For the text-containing cell, return its midpoint in [X, Y] coordinate format. 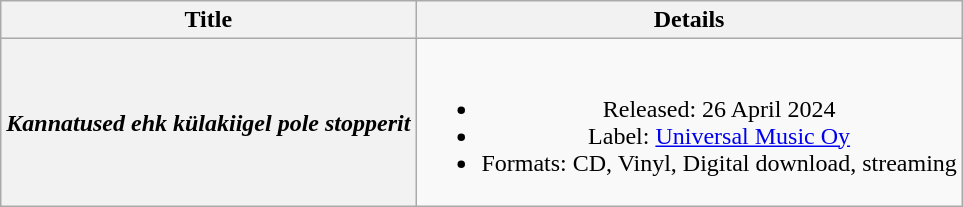
Released: 26 April 2024Label: Universal Music OyFormats: CD, Vinyl, Digital download, streaming [689, 122]
Details [689, 20]
Title [208, 20]
Kannatused ehk külakiigel pole stopperit [208, 122]
